Return the [x, y] coordinate for the center point of the cell that contains the specified text.  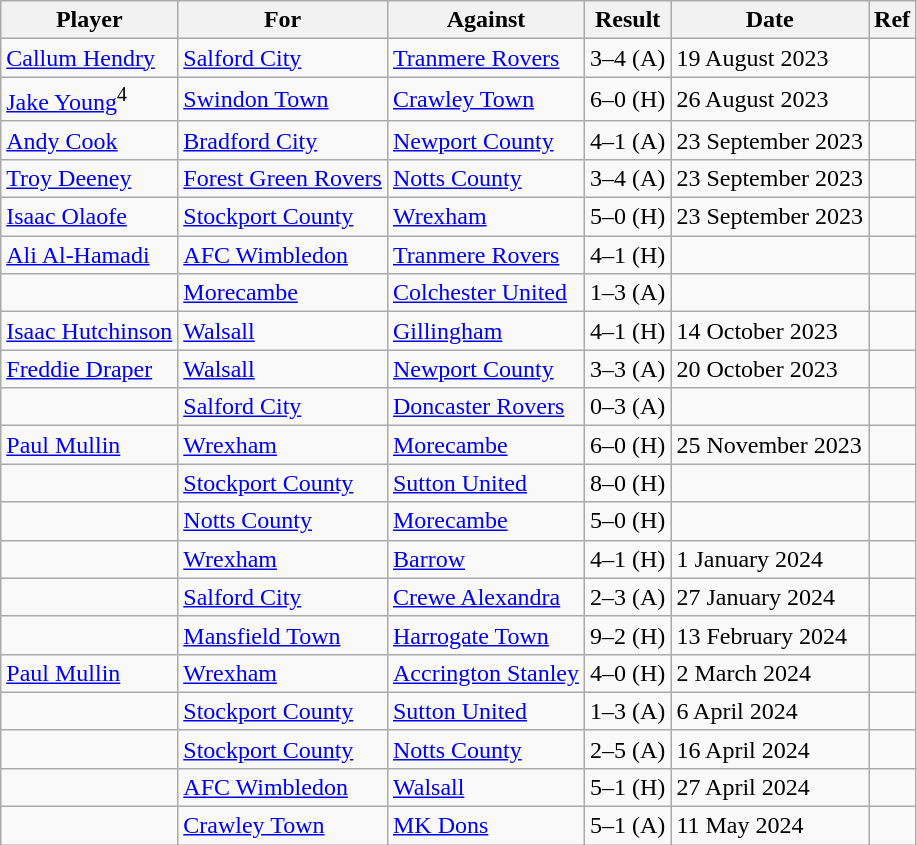
Ali Al-Hamadi [90, 255]
3–3 (A) [627, 369]
Accrington Stanley [486, 673]
Harrogate Town [486, 635]
Doncaster Rovers [486, 407]
Gillingham [486, 331]
Jake Young4 [90, 100]
13 February 2024 [770, 635]
Date [770, 20]
20 October 2023 [770, 369]
19 August 2023 [770, 58]
Swindon Town [283, 100]
Mansfield Town [283, 635]
2 March 2024 [770, 673]
For [283, 20]
5–1 (A) [627, 826]
9–2 (H) [627, 635]
2–5 (A) [627, 749]
Against [486, 20]
Crewe Alexandra [486, 597]
16 April 2024 [770, 749]
Isaac Olaofe [90, 217]
5–1 (H) [627, 787]
Barrow [486, 559]
6 April 2024 [770, 711]
2–3 (A) [627, 597]
Ref [892, 20]
Freddie Draper [90, 369]
4–0 (H) [627, 673]
Player [90, 20]
Forest Green Rovers [283, 178]
27 January 2024 [770, 597]
Callum Hendry [90, 58]
Result [627, 20]
25 November 2023 [770, 445]
Colchester United [486, 293]
8–0 (H) [627, 483]
26 August 2023 [770, 100]
MK Dons [486, 826]
27 April 2024 [770, 787]
Troy Deeney [90, 178]
Isaac Hutchinson [90, 331]
Bradford City [283, 140]
0–3 (A) [627, 407]
Andy Cook [90, 140]
4–1 (A) [627, 140]
11 May 2024 [770, 826]
14 October 2023 [770, 331]
1 January 2024 [770, 559]
